Provide the [x, y] coordinate of the cell's center where the given text is located.  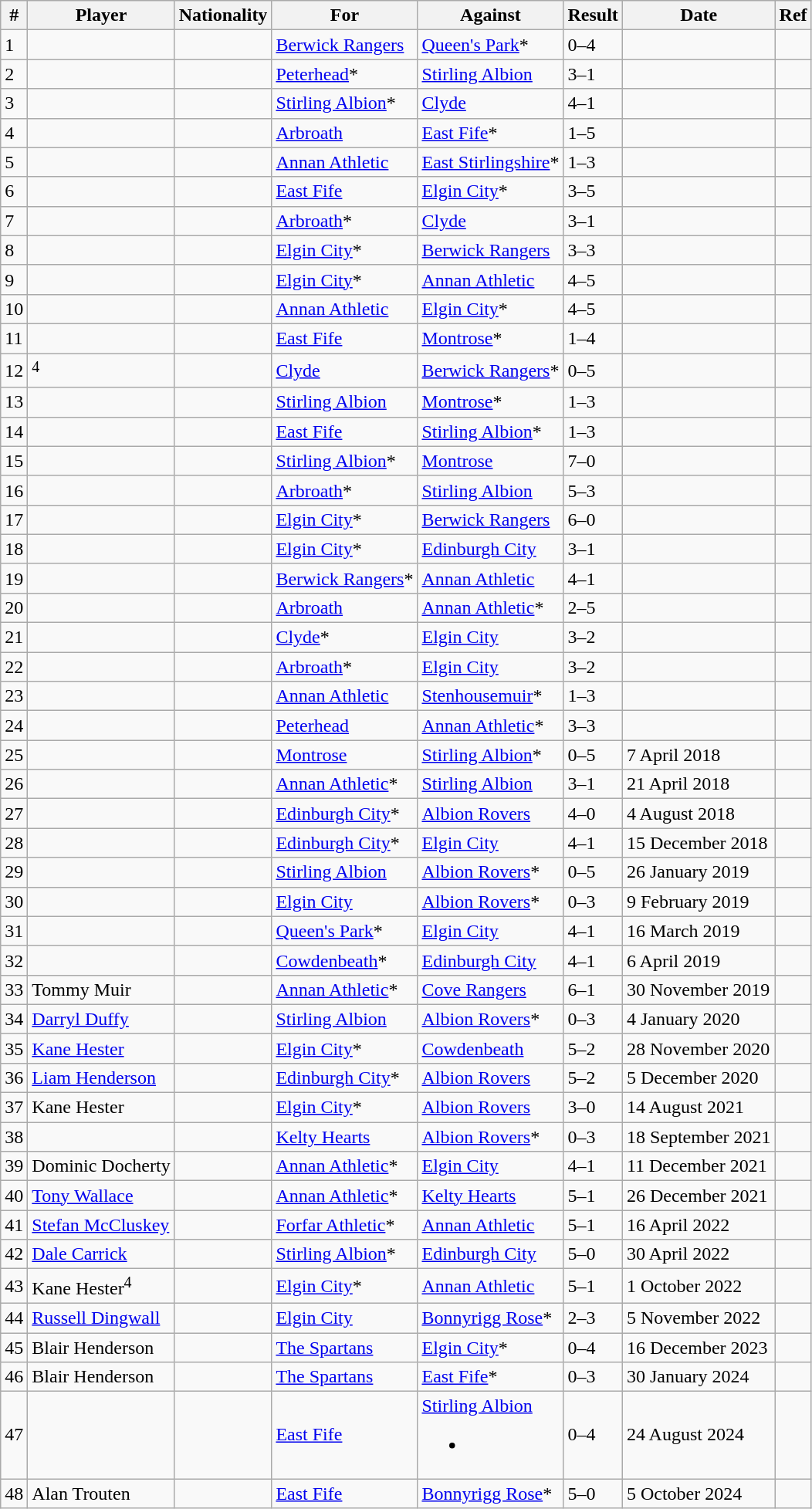
30 January 2024 [699, 1377]
16 March 2019 [699, 931]
35 [14, 1048]
8 [14, 250]
19 [14, 578]
14 [14, 431]
46 [14, 1377]
Cowdenbeath [491, 1048]
Ref [793, 15]
48 [14, 1494]
Dominic Docherty [101, 1166]
7 April 2018 [699, 755]
28 November 2020 [699, 1048]
26 December 2021 [699, 1196]
30 November 2019 [699, 990]
18 September 2021 [699, 1137]
45 [14, 1348]
16 [14, 490]
1 [14, 45]
24 [14, 726]
Alan Trouten [101, 1494]
33 [14, 990]
7–0 [593, 461]
23 [14, 696]
9 [14, 279]
Peterhead [344, 726]
Player [101, 15]
4–0 [593, 814]
40 [14, 1196]
2–3 [593, 1318]
11 December 2021 [699, 1166]
47 [14, 1436]
4 August 2018 [699, 814]
36 [14, 1078]
Cowdenbeath* [344, 960]
4 January 2020 [699, 1019]
Result [593, 15]
2–5 [593, 607]
Stefan McCluskey [101, 1225]
Liam Henderson [101, 1078]
5–3 [593, 490]
38 [14, 1137]
21 April 2018 [699, 784]
3–0 [593, 1108]
Kane Hester4 [101, 1286]
Dale Carrick [101, 1254]
1–5 [593, 133]
Tony Wallace [101, 1196]
5 December 2020 [699, 1078]
5 October 2024 [699, 1494]
East Stirlingshire* [491, 162]
27 [14, 814]
24 August 2024 [699, 1436]
Nationality [223, 15]
16 April 2022 [699, 1225]
14 August 2021 [699, 1108]
17 [14, 519]
3–5 [593, 191]
5 [14, 162]
16 December 2023 [699, 1348]
26 January 2019 [699, 872]
Forfar Athletic* [344, 1225]
5 November 2022 [699, 1318]
41 [14, 1225]
6 [14, 191]
Cove Rangers [491, 990]
7 [14, 221]
Russell Dingwall [101, 1318]
15 [14, 461]
6–1 [593, 990]
6 April 2019 [699, 960]
3 [14, 103]
13 [14, 402]
9 February 2019 [699, 902]
11 [14, 338]
42 [14, 1254]
29 [14, 872]
31 [14, 931]
Stenhousemuir* [491, 696]
22 [14, 667]
For [344, 15]
Clyde* [344, 638]
30 [14, 902]
39 [14, 1166]
10 [14, 309]
1 October 2022 [699, 1286]
21 [14, 638]
20 [14, 607]
37 [14, 1108]
6–0 [593, 519]
Against [491, 15]
Peterhead* [344, 74]
Darryl Duffy [101, 1019]
12 [14, 370]
# [14, 15]
34 [14, 1019]
Date [699, 15]
18 [14, 549]
43 [14, 1286]
Tommy Muir [101, 990]
25 [14, 755]
44 [14, 1318]
15 December 2018 [699, 843]
1–4 [593, 338]
32 [14, 960]
26 [14, 784]
30 April 2022 [699, 1254]
2 [14, 74]
28 [14, 843]
